Detect which cell encompasses the target text, then output its (x, y) center coordinate. 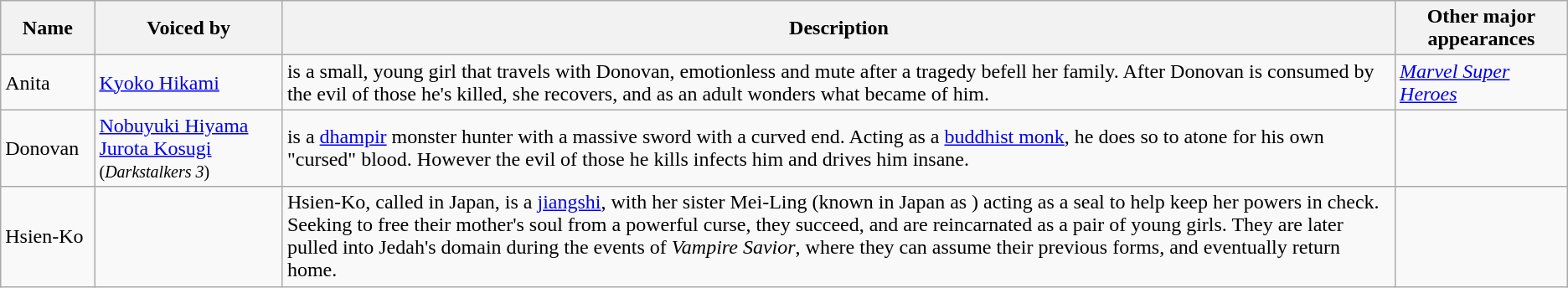
Nobuyuki HiyamaJurota Kosugi (Darkstalkers 3) (188, 148)
Donovan (48, 148)
Voiced by (188, 28)
Kyoko Hikami (188, 82)
Name (48, 28)
Anita (48, 82)
Marvel Super Heroes (1482, 82)
Other major appearances (1482, 28)
Hsien-Ko (48, 236)
Description (838, 28)
